For the text-containing cell, return its midpoint in [x, y] coordinate format. 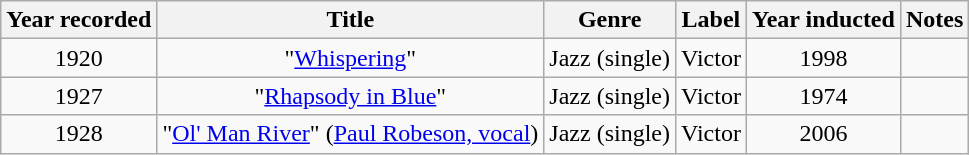
Genre [610, 20]
1928 [79, 134]
"Whispering" [350, 58]
Year recorded [79, 20]
Title [350, 20]
1974 [823, 96]
1998 [823, 58]
"Rhapsody in Blue" [350, 96]
Year inducted [823, 20]
"Ol' Man River" (Paul Robeson, vocal) [350, 134]
2006 [823, 134]
Label [710, 20]
1920 [79, 58]
1927 [79, 96]
Notes [934, 20]
